From the cell containing the given text, extract its center point as [X, Y] coordinate. 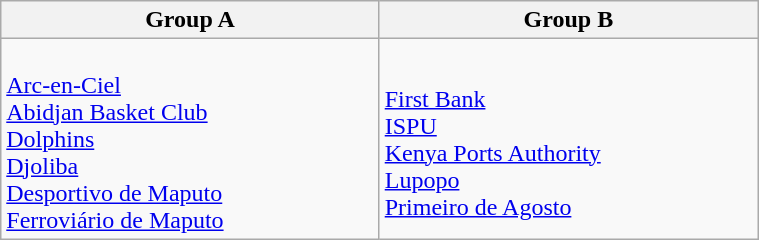
Arc-en-Ciel Abidjan Basket Club Dolphins Djoliba Desportivo de Maputo Ferroviário de Maputo [190, 139]
First Bank ISPU Kenya Ports Authority Lupopo Primeiro de Agosto [568, 139]
Group B [568, 20]
Group A [190, 20]
